Provide the [X, Y] coordinate of the cell's center where the given text is located.  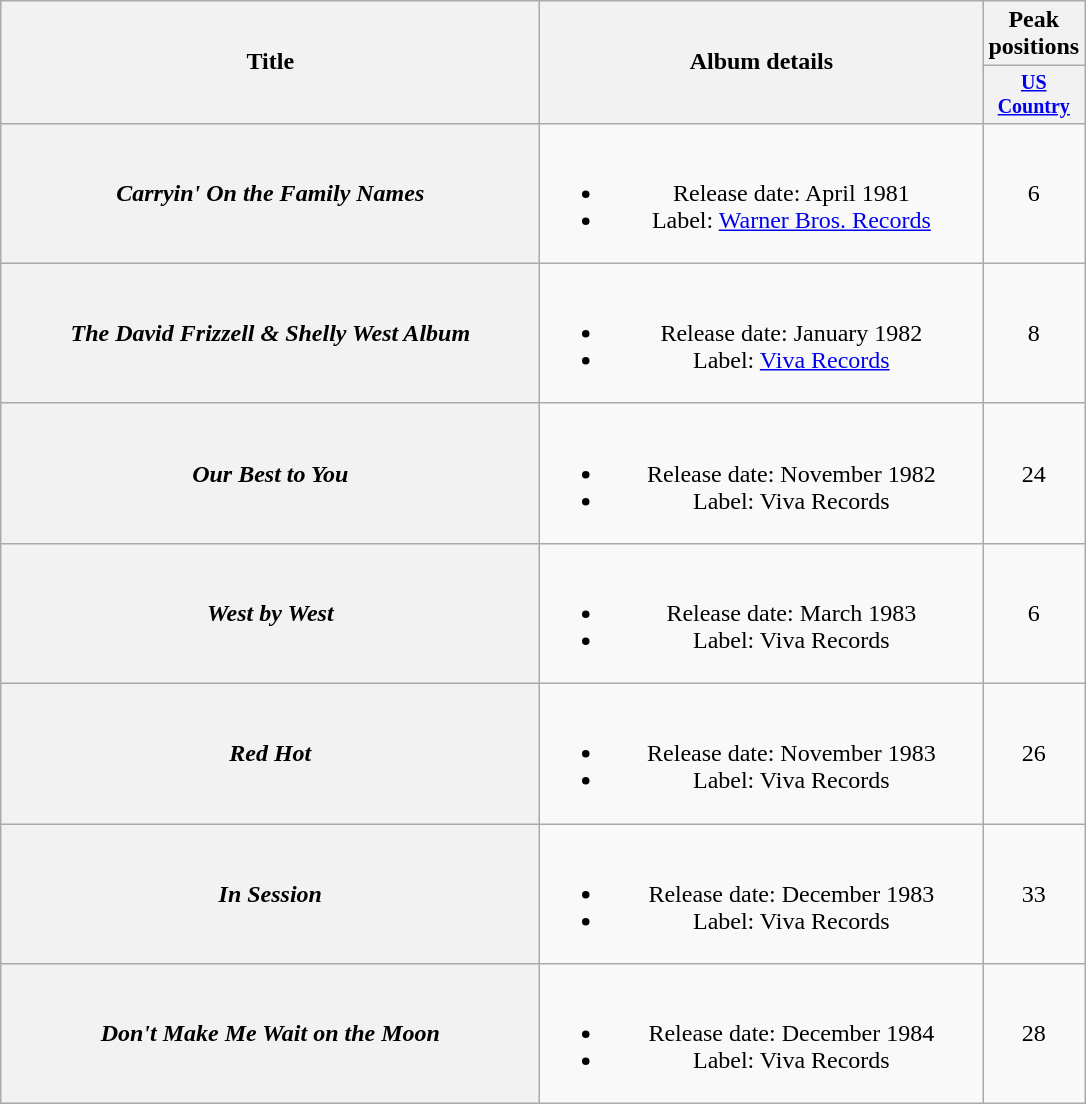
Album details [762, 62]
Release date: January 1982Label: Viva Records [762, 333]
Release date: December 1983Label: Viva Records [762, 894]
8 [1034, 333]
Red Hot [270, 754]
Release date: December 1984Label: Viva Records [762, 1034]
Title [270, 62]
Release date: March 1983Label: Viva Records [762, 613]
Carryin' On the Family Names [270, 193]
Our Best to You [270, 473]
Don't Make Me Wait on the Moon [270, 1034]
Release date: November 1983Label: Viva Records [762, 754]
24 [1034, 473]
Release date: November 1982Label: Viva Records [762, 473]
In Session [270, 894]
26 [1034, 754]
28 [1034, 1034]
Peakpositions [1034, 34]
33 [1034, 894]
West by West [270, 613]
Release date: April 1981Label: Warner Bros. Records [762, 193]
The David Frizzell & Shelly West Album [270, 333]
US Country [1034, 94]
